Find where the given text appears and provide that cell's center as (X, Y) coordinate. 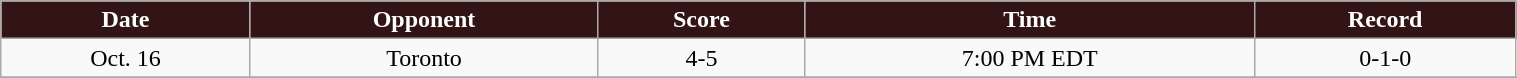
4-5 (702, 58)
Toronto (424, 58)
Score (702, 20)
7:00 PM EDT (1030, 58)
Opponent (424, 20)
Record (1385, 20)
Time (1030, 20)
Oct. 16 (126, 58)
Date (126, 20)
0-1-0 (1385, 58)
